Determine the [X, Y] coordinate at the center of the cell enclosing the given text.  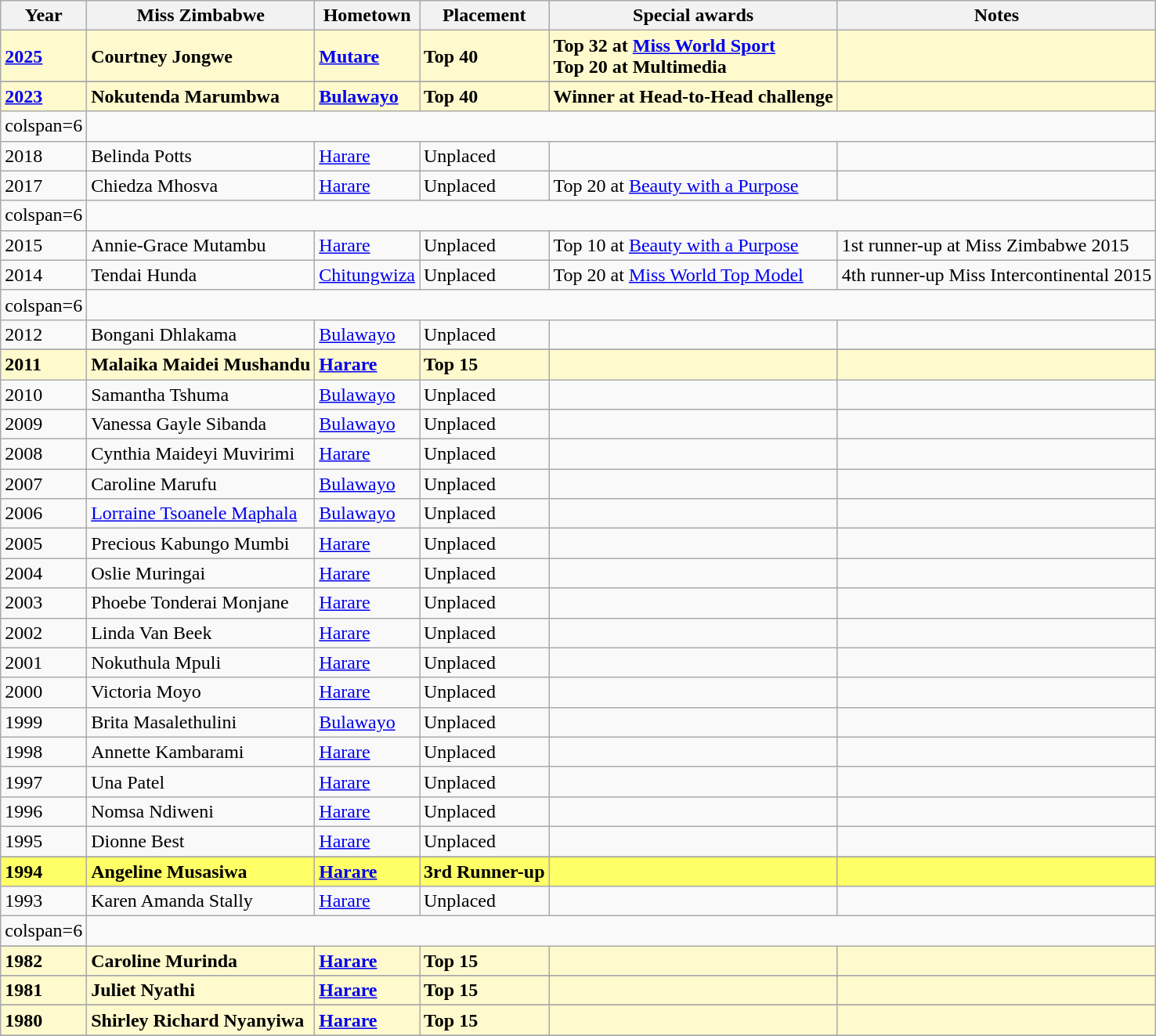
1997 [44, 782]
2009 [44, 424]
Angeline Musasiwa [200, 872]
2018 [44, 156]
Linda Van Beek [200, 633]
Belinda Potts [200, 156]
Courtney Jongwe [200, 56]
2011 [44, 364]
Notes [996, 16]
2015 [44, 245]
Annette Kambarami [200, 752]
2023 [44, 96]
Precious Kabungo Mumbi [200, 543]
2003 [44, 603]
Winner at Head-to-Head challenge [693, 96]
Hometown [367, 16]
1982 [44, 961]
1995 [44, 841]
Mutare [367, 56]
Nokuthula Mpuli [200, 662]
Vanessa Gayle Sibanda [200, 424]
1994 [44, 872]
Malaika Maidei Mushandu [200, 364]
Oslie Muringai [200, 573]
Top 20 at Beauty with a Purpose [693, 186]
Top 10 at Beauty with a Purpose [693, 245]
Caroline Marufu [200, 484]
2001 [44, 662]
Juliet Nyathi [200, 991]
Chiedza Mhosva [200, 186]
Una Patel [200, 782]
Chitungwiza [367, 275]
Caroline Murinda [200, 961]
Shirley Richard Nyanyiwa [200, 1020]
2025 [44, 56]
2007 [44, 484]
Victoria Moyo [200, 692]
2000 [44, 692]
Top 32 at Miss World Sport Top 20 at Multimedia [693, 56]
1996 [44, 811]
Brita Masalethulini [200, 722]
Samantha Tshuma [200, 394]
Nomsa Ndiweni [200, 811]
Nokutenda Marumbwa [200, 96]
3rd Runner-up [485, 872]
Top 20 at Miss World Top Model [693, 275]
1999 [44, 722]
2008 [44, 454]
2005 [44, 543]
1981 [44, 991]
2017 [44, 186]
Year [44, 16]
Dionne Best [200, 841]
1980 [44, 1020]
1998 [44, 752]
2010 [44, 394]
Cynthia Maideyi Muvirimi [200, 454]
Special awards [693, 16]
Phoebe Tonderai Monjane [200, 603]
2014 [44, 275]
1993 [44, 901]
Miss Zimbabwe [200, 16]
Annie-Grace Mutambu [200, 245]
Placement [485, 16]
Bongani Dhlakama [200, 334]
2006 [44, 514]
2012 [44, 334]
2004 [44, 573]
Lorraine Tsoanele Maphala [200, 514]
4th runner-up Miss Intercontinental 2015 [996, 275]
Tendai Hunda [200, 275]
1st runner-up at Miss Zimbabwe 2015 [996, 245]
2002 [44, 633]
Karen Amanda Stally [200, 901]
